For the text-containing cell, return its midpoint in (X, Y) coordinate format. 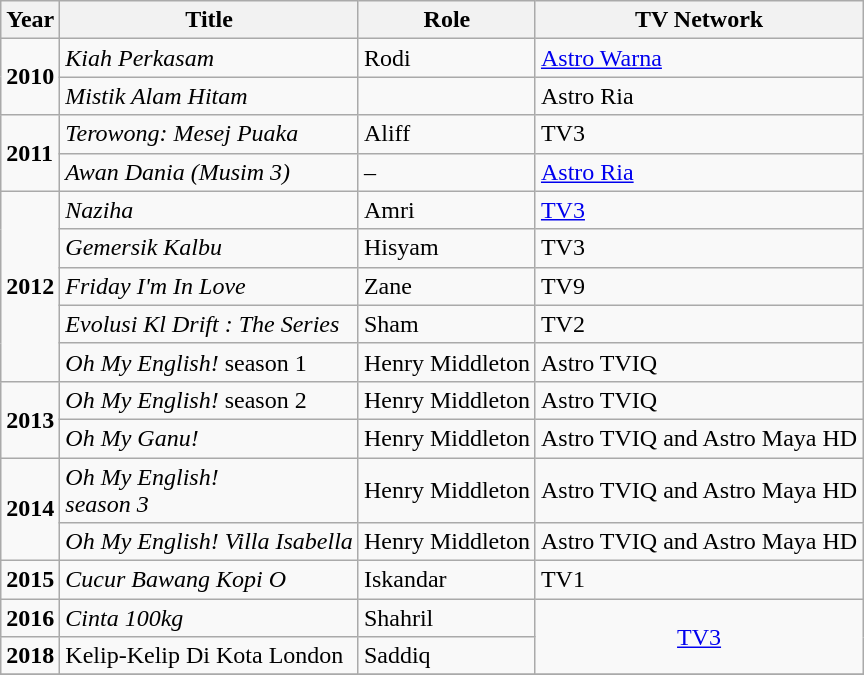
TV2 (698, 324)
Role (446, 20)
2014 (30, 510)
Oh My English! season 1 (210, 362)
2012 (30, 286)
TV9 (698, 286)
Friday I'm In Love (210, 286)
Saddiq (446, 656)
– (446, 172)
Aliff (446, 134)
Naziha (210, 210)
Oh My English! Villa Isabella (210, 542)
Year (30, 20)
Sham (446, 324)
Oh My English!season 3 (210, 490)
Rodi (446, 58)
Awan Dania (Musim 3) (210, 172)
2018 (30, 656)
Evolusi Kl Drift : The Series (210, 324)
2011 (30, 153)
TV Network (698, 20)
TV1 (698, 580)
Title (210, 20)
Mistik Alam Hitam (210, 96)
Hisyam (446, 248)
Shahril (446, 618)
Oh My English! season 2 (210, 400)
Kiah Perkasam (210, 58)
2016 (30, 618)
2013 (30, 419)
Cinta 100kg (210, 618)
Kelip-Kelip Di Kota London (210, 656)
Gemersik Kalbu (210, 248)
Amri (446, 210)
2015 (30, 580)
Oh My Ganu! (210, 438)
Terowong: Mesej Puaka (210, 134)
Astro Warna (698, 58)
Cucur Bawang Kopi O (210, 580)
Iskandar (446, 580)
2010 (30, 77)
Zane (446, 286)
